Extract the (X, Y) coordinate from the center of the cell holding the provided text.  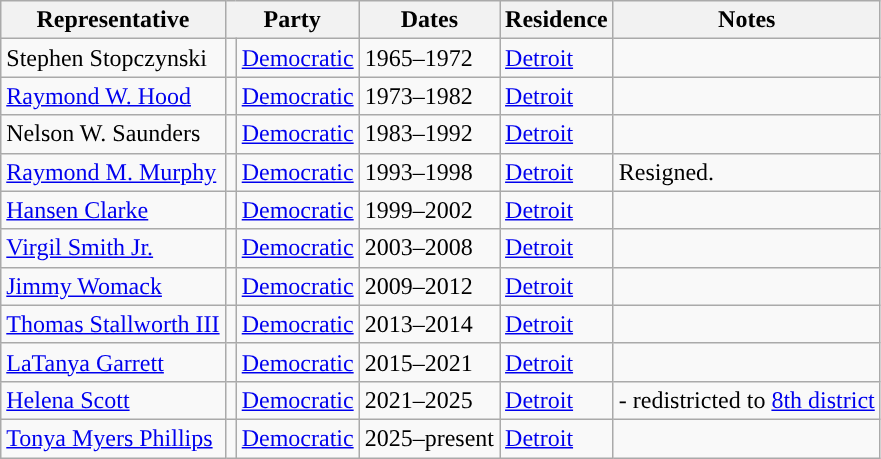
Stephen Stopczynski (113, 58)
Residence (557, 20)
1973–1982 (429, 96)
2025–present (429, 438)
Dates (429, 20)
- redistricted to 8th district (746, 400)
Thomas Stallworth III (113, 324)
2021–2025 (429, 400)
Helena Scott (113, 400)
1965–1972 (429, 58)
Party (292, 20)
Virgil Smith Jr. (113, 248)
Notes (746, 20)
Resigned. (746, 172)
Nelson W. Saunders (113, 134)
2003–2008 (429, 248)
1993–1998 (429, 172)
Tonya Myers Phillips (113, 438)
Raymond W. Hood (113, 96)
Representative (113, 20)
2015–2021 (429, 362)
1999–2002 (429, 210)
Jimmy Womack (113, 286)
2013–2014 (429, 324)
Raymond M. Murphy (113, 172)
Hansen Clarke (113, 210)
LaTanya Garrett (113, 362)
2009–2012 (429, 286)
1983–1992 (429, 134)
